Extract the (X, Y) coordinate from the center of the cell holding the provided text.  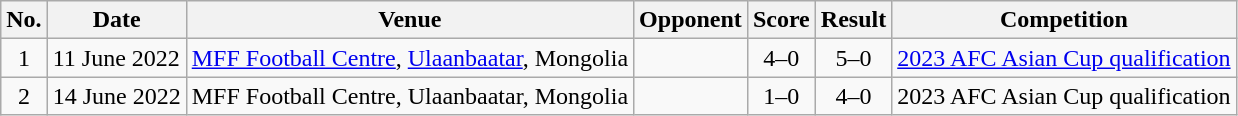
Result (853, 20)
No. (24, 20)
Opponent (691, 20)
Venue (410, 20)
Score (781, 20)
2 (24, 96)
Date (116, 20)
1–0 (781, 96)
11 June 2022 (116, 58)
14 June 2022 (116, 96)
1 (24, 58)
Competition (1064, 20)
5–0 (853, 58)
